From the cell containing the given text, extract its center point as [X, Y] coordinate. 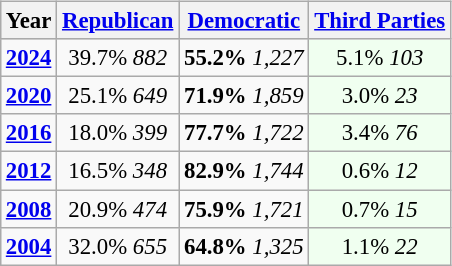
16.5% 348 [118, 171]
55.2% 1,227 [244, 58]
64.8% 1,325 [244, 246]
25.1% 649 [118, 96]
75.9% 1,721 [244, 209]
2004 [29, 246]
Year [29, 21]
18.0% 399 [118, 133]
0.6% 12 [380, 171]
Democratic [244, 21]
77.7% 1,722 [244, 133]
5.1% 103 [380, 58]
2024 [29, 58]
71.9% 1,859 [244, 96]
Republican [118, 21]
39.7% 882 [118, 58]
2016 [29, 133]
20.9% 474 [118, 209]
82.9% 1,744 [244, 171]
0.7% 15 [380, 209]
1.1% 22 [380, 246]
3.4% 76 [380, 133]
2020 [29, 96]
2012 [29, 171]
Third Parties [380, 21]
3.0% 23 [380, 96]
32.0% 655 [118, 246]
2008 [29, 209]
